Locate the cell with the specified text and output its (x, y) center coordinate. 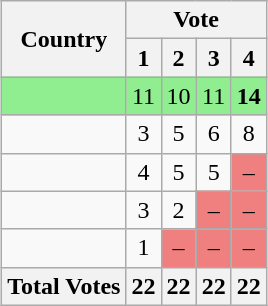
6 (214, 134)
Total Votes (64, 286)
8 (248, 134)
Vote (196, 20)
10 (178, 96)
14 (248, 96)
Country (64, 39)
